Return (x, y) of the center of cell containing provided text 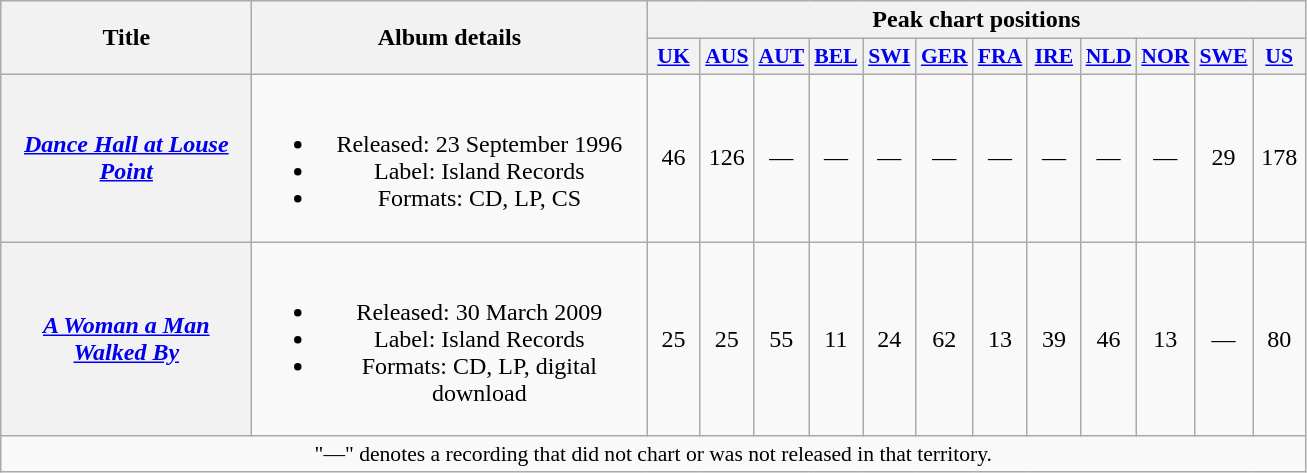
SWI (890, 57)
GER (944, 57)
IRE (1054, 57)
BEL (836, 57)
80 (1280, 339)
"—" denotes a recording that did not chart or was not released in that territory. (654, 454)
Released: 30 March 2009Label: Island RecordsFormats: CD, LP, digital download (450, 339)
11 (836, 339)
UK (674, 57)
AUS (726, 57)
55 (782, 339)
Dance Hall at Louse Point (126, 158)
62 (944, 339)
NLD (1109, 57)
Title (126, 38)
Released: 23 September 1996Label: Island RecordsFormats: CD, LP, CS (450, 158)
A Woman a Man Walked By (126, 339)
AUT (782, 57)
126 (726, 158)
NOR (1165, 57)
178 (1280, 158)
24 (890, 339)
SWE (1223, 57)
Peak chart positions (976, 20)
FRA (1000, 57)
39 (1054, 339)
29 (1223, 158)
Album details (450, 38)
US (1280, 57)
